Return the [X, Y] coordinate for the center point of the cell that contains the specified text.  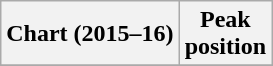
Peakposition [225, 34]
Chart (2015–16) [90, 34]
